Output the [x, y] coordinate of the center of the cell containing the given text.  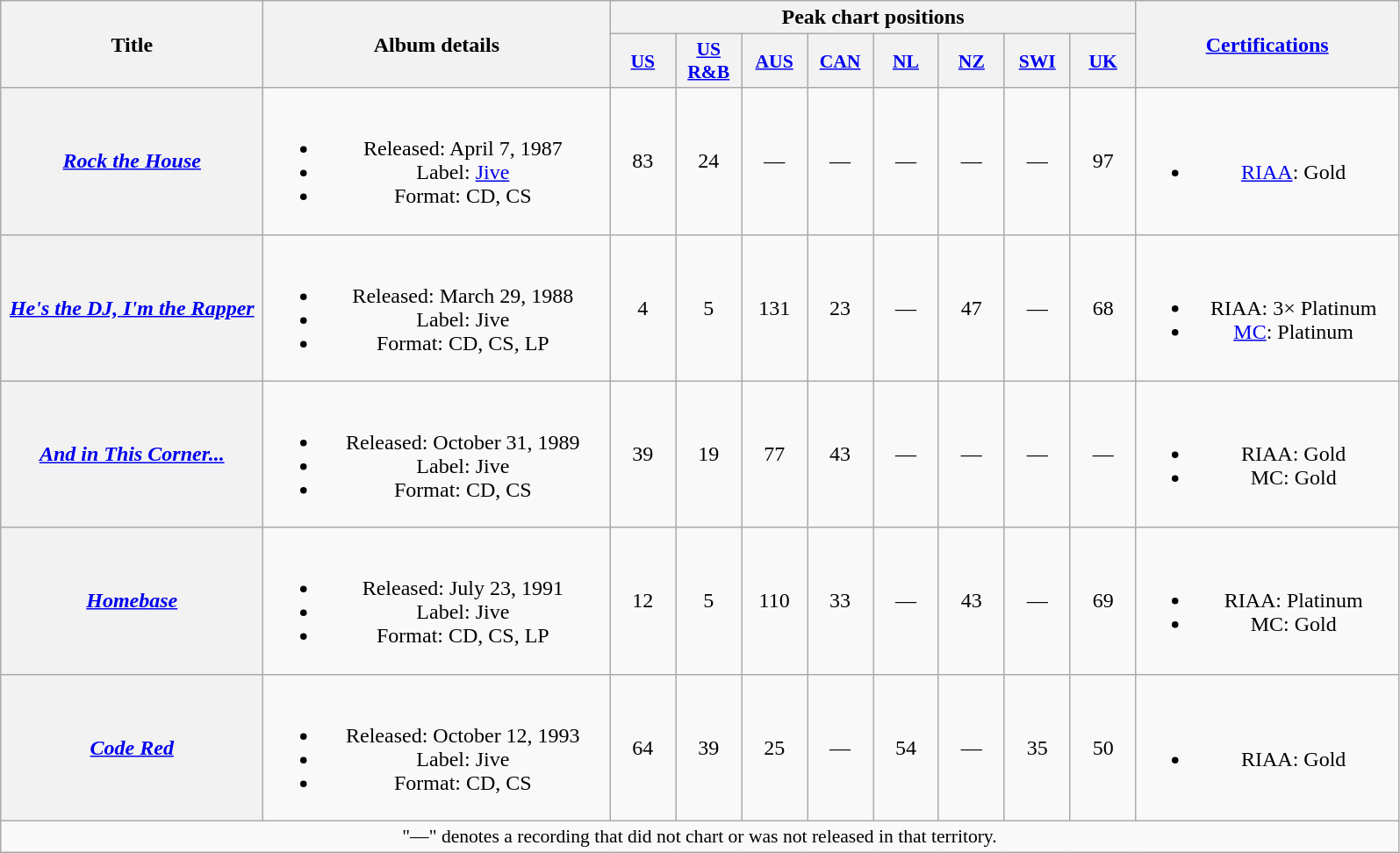
NZ [971, 61]
Rock the House [132, 161]
83 [643, 161]
CAN [841, 61]
68 [1102, 307]
24 [709, 161]
"—" denotes a recording that did not chart or was not released in that territory. [700, 836]
Title [132, 44]
UK [1102, 61]
131 [774, 307]
50 [1102, 748]
US R&B [709, 61]
4 [643, 307]
97 [1102, 161]
SWI [1037, 61]
69 [1102, 600]
Code Red [132, 748]
RIAA: 3× PlatinumMC: Platinum [1267, 307]
23 [841, 307]
NL [906, 61]
Album details [437, 44]
54 [906, 748]
47 [971, 307]
Released: March 29, 1988Label: JiveFormat: CD, CS, LP [437, 307]
Released: October 12, 1993Label: JiveFormat: CD, CS [437, 748]
110 [774, 600]
AUS [774, 61]
35 [1037, 748]
RIAA: GoldMC: Gold [1267, 455]
19 [709, 455]
12 [643, 600]
Released: April 7, 1987Label: JiveFormat: CD, CS [437, 161]
Certifications [1267, 44]
Peak chart positions [872, 18]
And in This Corner... [132, 455]
Released: July 23, 1991Label: JiveFormat: CD, CS, LP [437, 600]
33 [841, 600]
He's the DJ, I'm the Rapper [132, 307]
US [643, 61]
64 [643, 748]
RIAA: PlatinumMC: Gold [1267, 600]
Released: October 31, 1989Label: JiveFormat: CD, CS [437, 455]
25 [774, 748]
Homebase [132, 600]
77 [774, 455]
